Provide the [X, Y] coordinate of the cell's center where the given text is located.  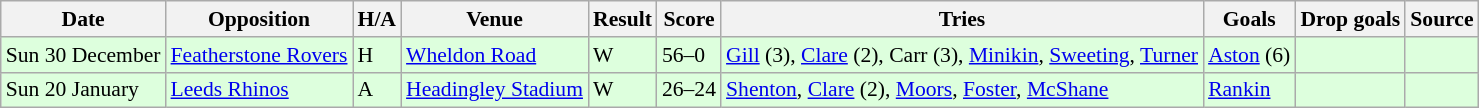
Aston (6) [1249, 55]
Goals [1249, 19]
Sun 30 December [84, 55]
Wheldon Road [494, 55]
A [378, 90]
26–24 [689, 90]
Score [689, 19]
Date [84, 19]
Drop goals [1350, 19]
H [378, 55]
Shenton, Clare (2), Moors, Foster, McShane [962, 90]
Rankin [1249, 90]
Result [622, 19]
Venue [494, 19]
Sun 20 January [84, 90]
Leeds Rhinos [260, 90]
Featherstone Rovers [260, 55]
Headingley Stadium [494, 90]
56–0 [689, 55]
Tries [962, 19]
Source [1442, 19]
H/A [378, 19]
Gill (3), Clare (2), Carr (3), Minikin, Sweeting, Turner [962, 55]
Opposition [260, 19]
